Scan for the cell matching the given text and deliver its (x, y) coordinate at center. 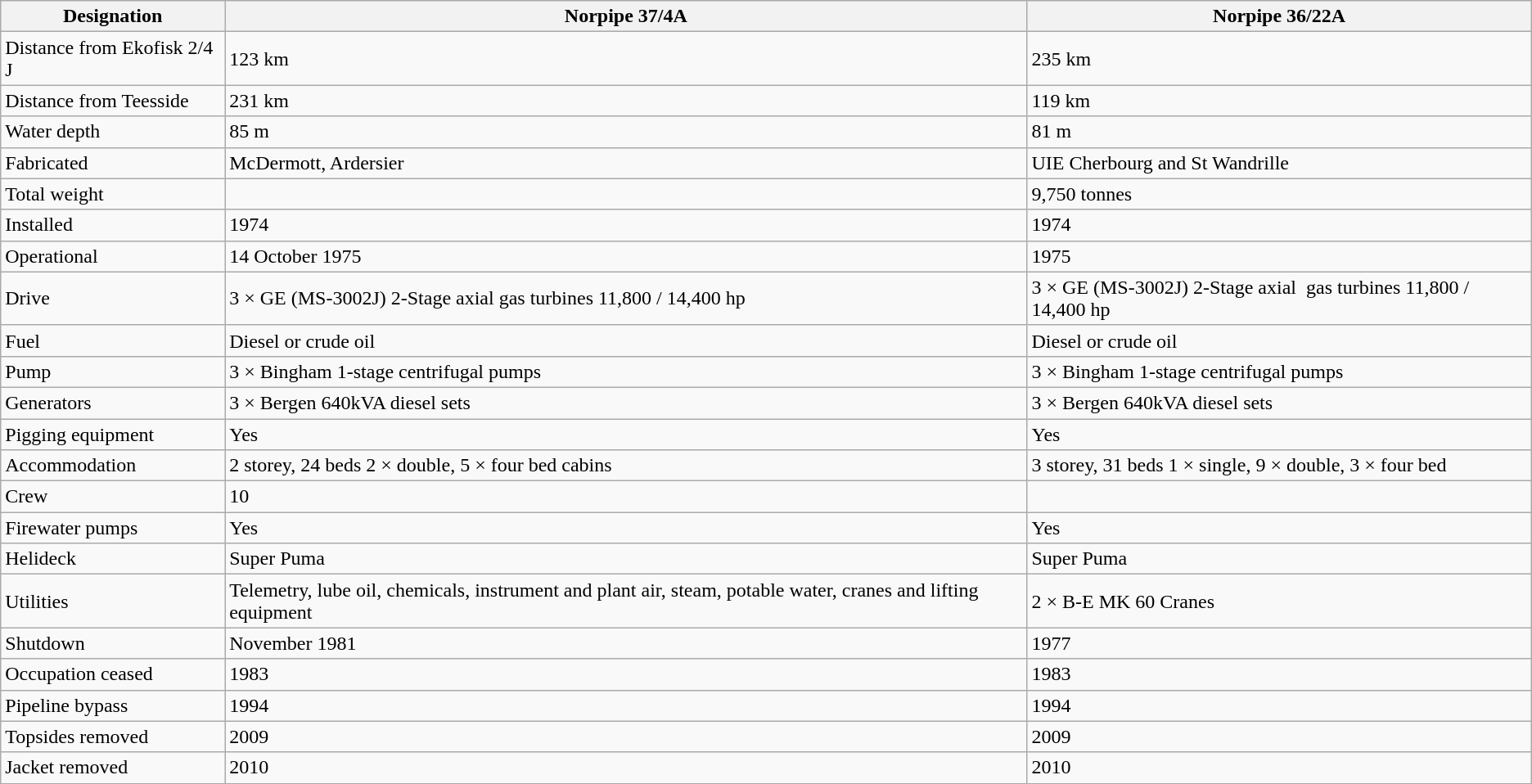
123 km (626, 59)
2 storey, 24 beds 2 × double, 5 × four bed cabins (626, 466)
Topsides removed (113, 737)
Designation (113, 16)
Water depth (113, 132)
1975 (1279, 256)
Fabricated (113, 163)
Occupation ceased (113, 674)
UIE Cherbourg and St Wandrille (1279, 163)
Jacket removed (113, 768)
Total weight (113, 194)
9,750 tonnes (1279, 194)
14 October 1975 (626, 256)
235 km (1279, 59)
Installed (113, 225)
Crew (113, 497)
Utilities (113, 601)
Pump (113, 372)
Distance from Ekofisk 2/4 J (113, 59)
Helideck (113, 559)
119 km (1279, 101)
Operational (113, 256)
Telemetry, lube oil, chemicals, instrument and plant air, steam, potable water, cranes and lifting equipment (626, 601)
Firewater pumps (113, 528)
Accommodation (113, 466)
Pipeline bypass (113, 705)
3 storey, 31 beds 1 × single, 9 × double, 3 × four bed (1279, 466)
Norpipe 37/4A (626, 16)
Distance from Teesside (113, 101)
1977 (1279, 643)
Generators (113, 403)
2 × B-E MK 60 Cranes (1279, 601)
10 (626, 497)
81 m (1279, 132)
Norpipe 36/22A (1279, 16)
85 m (626, 132)
Fuel (113, 340)
Drive (113, 298)
231 km (626, 101)
Pigging equipment (113, 435)
November 1981 (626, 643)
McDermott, Ardersier (626, 163)
Shutdown (113, 643)
